Identify which cell holds the provided text, then report its (x, y) central coordinate. 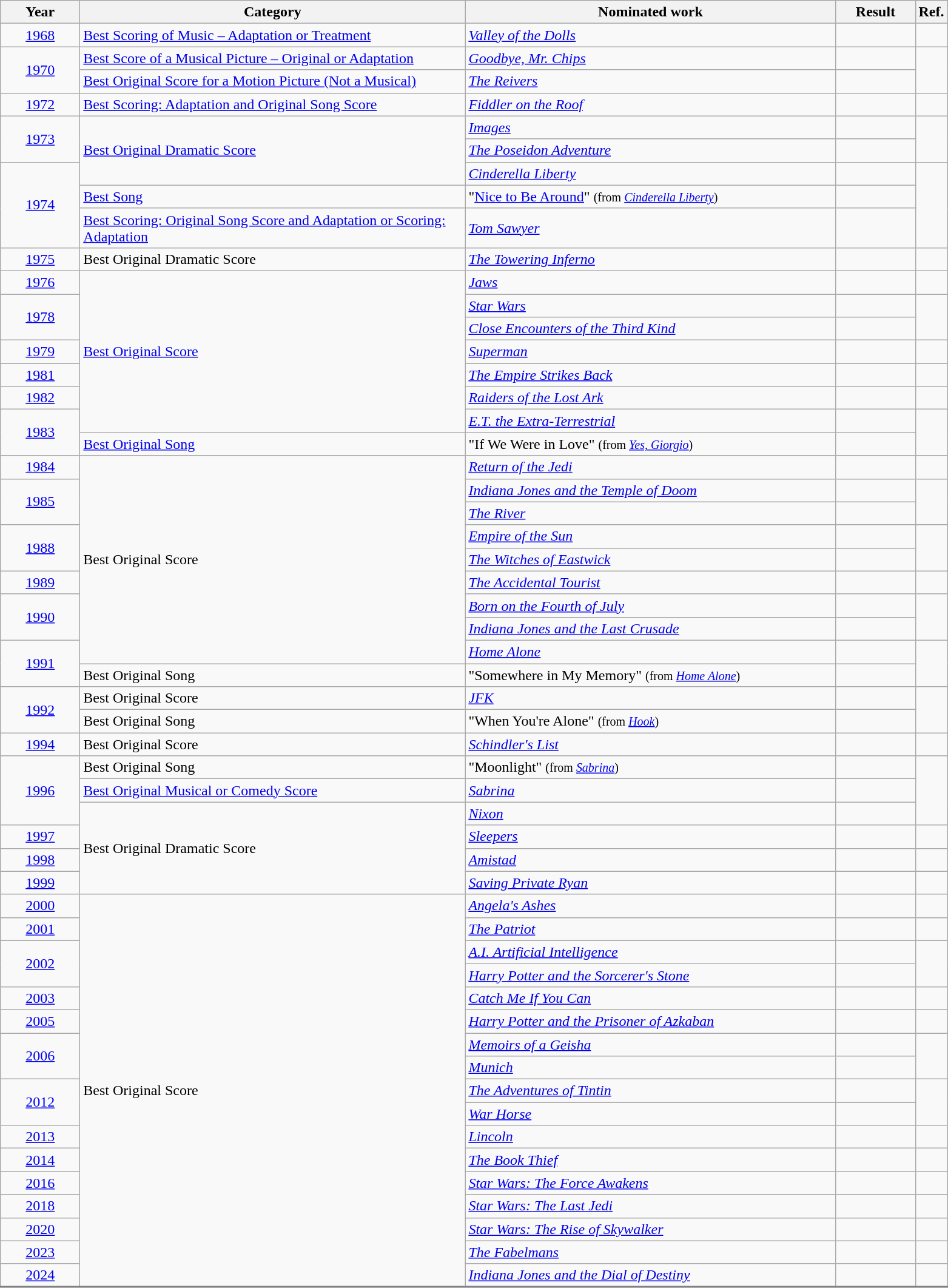
1979 (40, 352)
Star Wars (650, 305)
Catch Me If You Can (650, 998)
1976 (40, 282)
1988 (40, 548)
Best Score of a Musical Picture – Original or Adaptation (273, 58)
Star Wars: The Last Jedi (650, 1206)
2013 (40, 1137)
Best Song (273, 197)
Indiana Jones and the Last Crusade (650, 629)
1997 (40, 837)
The River (650, 513)
2016 (40, 1183)
Tom Sawyer (650, 228)
"Somewhere in My Memory" (from Home Alone) (650, 675)
Superman (650, 352)
1978 (40, 317)
1985 (40, 502)
Munich (650, 1068)
The Fabelmans (650, 1252)
Memoirs of a Geisha (650, 1044)
1989 (40, 582)
Raiders of the Lost Ark (650, 398)
1975 (40, 259)
War Horse (650, 1114)
Sleepers (650, 837)
2024 (40, 1275)
Sabrina (650, 791)
"Moonlight" (from Sabrina) (650, 767)
2005 (40, 1021)
1981 (40, 375)
Nixon (650, 814)
Lincoln (650, 1137)
1999 (40, 883)
2001 (40, 929)
E.T. the Extra-Terrestrial (650, 421)
The Patriot (650, 929)
Star Wars: The Force Awakens (650, 1183)
Return of the Jedi (650, 467)
Jaws (650, 282)
2020 (40, 1229)
"When You're Alone" (from Hook) (650, 721)
1984 (40, 467)
Fiddler on the Roof (650, 104)
2006 (40, 1056)
Indiana Jones and the Dial of Destiny (650, 1275)
Best Original Score for a Motion Picture (Not a Musical) (273, 81)
Cinderella Liberty (650, 174)
Indiana Jones and the Temple of Doom (650, 490)
1992 (40, 710)
Harry Potter and the Prisoner of Azkaban (650, 1021)
"If We Were in Love" (from Yes, Giorgio) (650, 444)
2002 (40, 963)
Best Scoring: Original Song Score and Adaptation or Scoring: Adaptation (273, 228)
2023 (40, 1252)
The Empire Strikes Back (650, 375)
Ref. (932, 12)
Born on the Fourth of July (650, 605)
Angela's Ashes (650, 906)
A.I. Artificial Intelligence (650, 952)
2012 (40, 1102)
The Poseidon Adventure (650, 150)
Best Original Musical or Comedy Score (273, 791)
The Reivers (650, 81)
2003 (40, 998)
Year (40, 12)
1970 (40, 70)
Images (650, 127)
Empire of the Sun (650, 536)
1996 (40, 791)
Home Alone (650, 652)
The Accidental Tourist (650, 582)
2018 (40, 1206)
Amistad (650, 860)
2014 (40, 1160)
Category (273, 12)
1982 (40, 398)
The Adventures of Tintin (650, 1091)
1968 (40, 35)
Valley of the Dolls (650, 35)
Best Scoring: Adaptation and Original Song Score (273, 104)
The Towering Inferno (650, 259)
1994 (40, 744)
Result (876, 12)
1991 (40, 663)
JFK (650, 698)
The Witches of Eastwick (650, 559)
1983 (40, 433)
1972 (40, 104)
1974 (40, 205)
1990 (40, 617)
Harry Potter and the Sorcerer's Stone (650, 975)
Saving Private Ryan (650, 883)
Schindler's List (650, 744)
1998 (40, 860)
Goodbye, Mr. Chips (650, 58)
The Book Thief (650, 1160)
2000 (40, 906)
Star Wars: The Rise of Skywalker (650, 1229)
Nominated work (650, 12)
1973 (40, 139)
Close Encounters of the Third Kind (650, 329)
"Nice to Be Around" (from Cinderella Liberty) (650, 197)
Best Scoring of Music – Adaptation or Treatment (273, 35)
